Locate the cell with the specified text and output its [x, y] center coordinate. 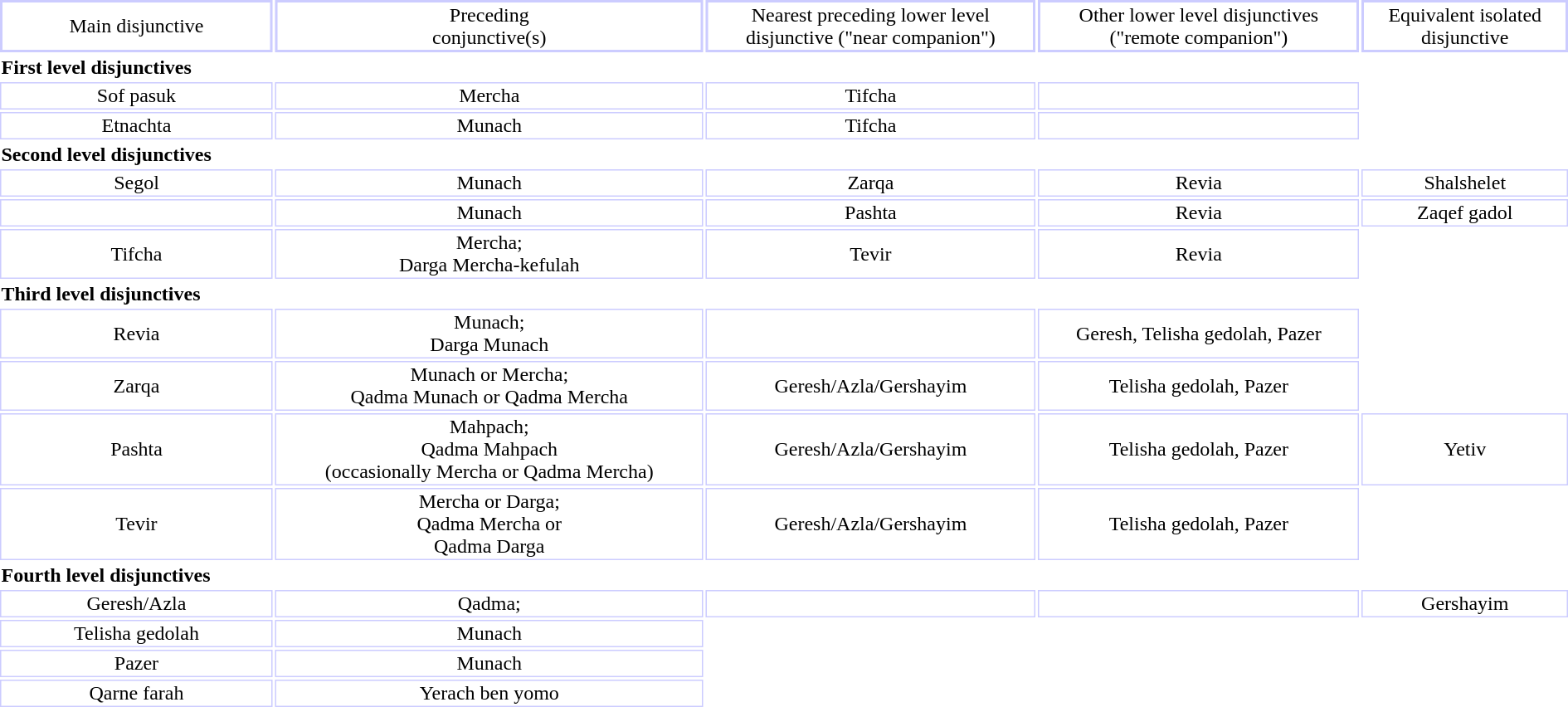
Segol [136, 183]
Yerach ben yomo [489, 694]
Shalshelet [1465, 183]
Yetiv [1465, 450]
Pazer [136, 664]
Nearest preceding lower level disjunctive ("near companion") [871, 27]
Second level disjunctives [136, 154]
Etnachta [136, 126]
First level disjunctives [136, 67]
Equivalent isolated disjunctive [1465, 27]
Mahpach; Qadma Mahpach (occasionally Mercha or Qadma Mercha) [489, 450]
Third level disjunctives [136, 294]
Munach; Darga Munach [489, 334]
Qarne farah [136, 694]
Geresh, Telisha gedolah, Pazer [1198, 334]
Telisha gedolah [136, 634]
Preceding conjunctive(s) [489, 27]
Fourth level disjunctives [136, 575]
Main disjunctive [136, 27]
Munach or Mercha; Qadma Munach or Qadma Mercha [489, 386]
Other lower level disjunctives ("remote companion") [1198, 27]
Mercha; Darga Mercha-kefulah [489, 254]
Mercha or Darga; Qadma Mercha or Qadma Darga [489, 524]
Geresh/Azla [136, 604]
Zaqef gadol [1465, 212]
Sof pasuk [136, 96]
Mercha [489, 96]
Qadma; [489, 604]
Gershayim [1465, 604]
